Return the (x, y) coordinate for the center point of the cell that contains the specified text.  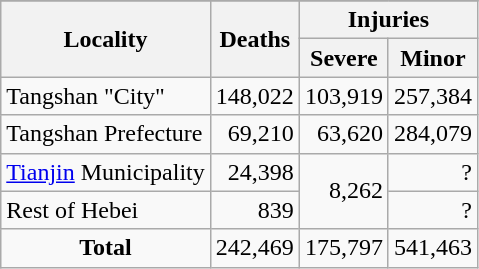
63,620 (344, 134)
Total (106, 248)
69,210 (254, 134)
Tangshan "City" (106, 96)
24,398 (254, 172)
8,262 (344, 191)
Tangshan Prefecture (106, 134)
Rest of Hebei (106, 210)
257,384 (432, 96)
Locality (106, 39)
175,797 (344, 248)
Severe (344, 58)
Tianjin Municipality (106, 172)
103,919 (344, 96)
541,463 (432, 248)
Deaths (254, 39)
242,469 (254, 248)
Injuries (388, 20)
Minor (432, 58)
148,022 (254, 96)
284,079 (432, 134)
839 (254, 210)
